Return the (X, Y) coordinate for the center point of the cell that contains the specified text.  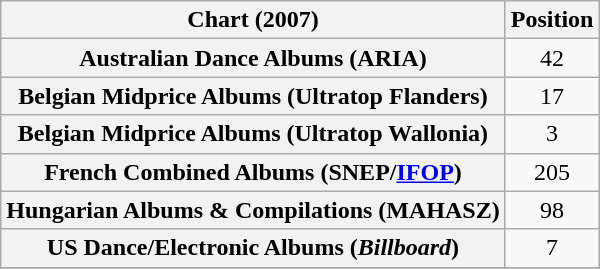
98 (552, 210)
Position (552, 20)
Belgian Midprice Albums (Ultratop Flanders) (253, 96)
42 (552, 58)
Australian Dance Albums (ARIA) (253, 58)
3 (552, 134)
French Combined Albums (SNEP/IFOP) (253, 172)
US Dance/Electronic Albums (Billboard) (253, 248)
Chart (2007) (253, 20)
Belgian Midprice Albums (Ultratop Wallonia) (253, 134)
7 (552, 248)
Hungarian Albums & Compilations (MAHASZ) (253, 210)
17 (552, 96)
205 (552, 172)
